For the text-containing cell, return its midpoint in (x, y) coordinate format. 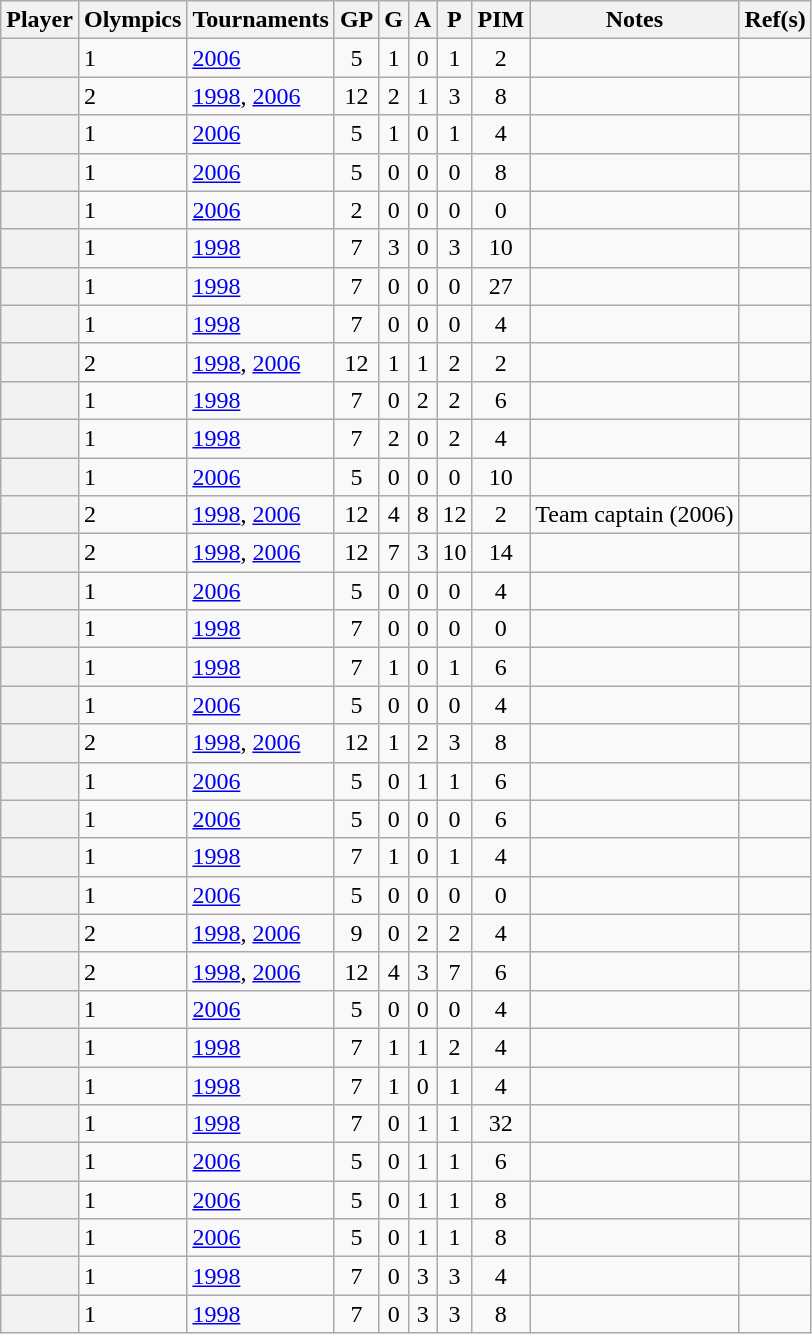
Notes (634, 20)
Tournaments (261, 20)
PIM (501, 20)
27 (501, 286)
9 (356, 933)
G (394, 20)
14 (501, 553)
32 (501, 1124)
Ref(s) (775, 20)
Player (40, 20)
A (423, 20)
Team captain (2006) (634, 515)
GP (356, 20)
P (454, 20)
Olympics (132, 20)
